Scan for the cell matching the given text and deliver its (x, y) coordinate at center. 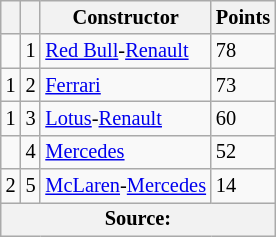
60 (243, 118)
Points (243, 17)
52 (243, 152)
Ferrari (125, 85)
78 (243, 51)
14 (243, 186)
5 (31, 186)
McLaren-Mercedes (125, 186)
Constructor (125, 17)
3 (31, 118)
Lotus-Renault (125, 118)
Mercedes (125, 152)
Red Bull-Renault (125, 51)
73 (243, 85)
4 (31, 152)
Source: (138, 219)
